For the text-containing cell, return its midpoint in [x, y] coordinate format. 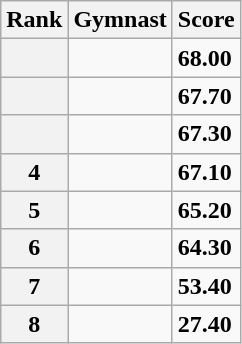
27.40 [206, 324]
7 [34, 286]
53.40 [206, 286]
Rank [34, 20]
5 [34, 210]
65.20 [206, 210]
8 [34, 324]
67.10 [206, 172]
64.30 [206, 248]
Score [206, 20]
6 [34, 248]
67.30 [206, 134]
67.70 [206, 96]
4 [34, 172]
68.00 [206, 58]
Gymnast [120, 20]
